Search for the cell housing the specified text and yield its (x, y) center coordinate. 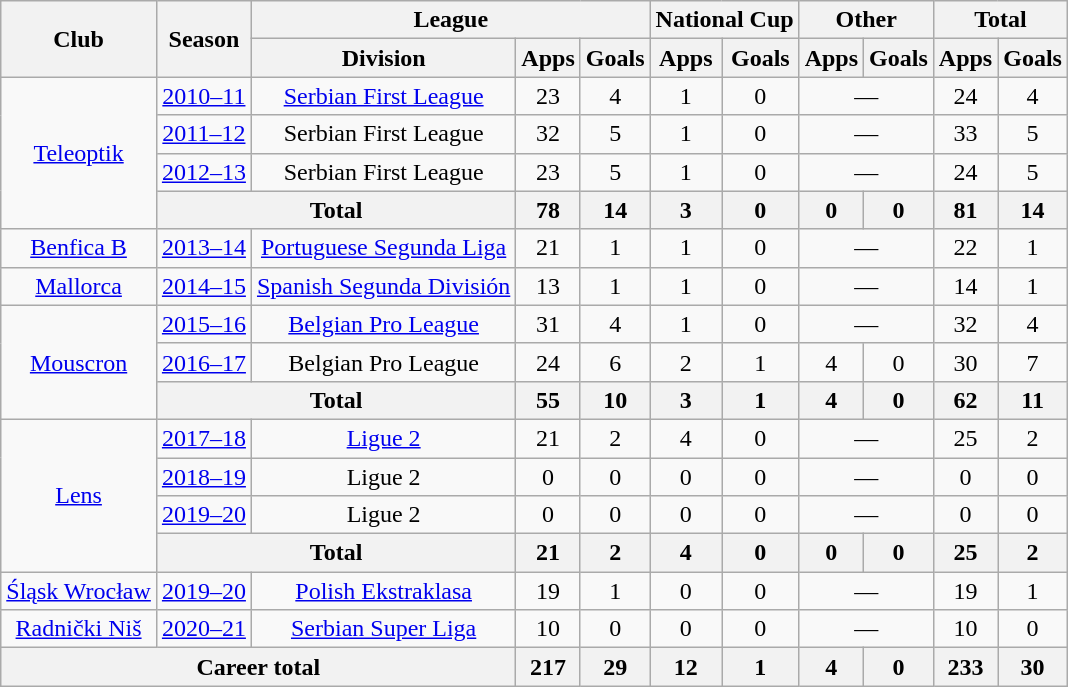
National Cup (724, 20)
Spanish Segunda División (383, 286)
33 (965, 134)
2017–18 (204, 438)
Career total (258, 667)
Polish Ekstraklasa (383, 591)
11 (1033, 400)
Club (79, 39)
Radnički Niš (79, 629)
55 (548, 400)
6 (615, 362)
12 (686, 667)
Lens (79, 495)
Other (866, 20)
2016–17 (204, 362)
22 (965, 248)
Śląsk Wrocław (79, 591)
Mallorca (79, 286)
31 (548, 324)
2014–15 (204, 286)
2015–16 (204, 324)
Season (204, 39)
2018–19 (204, 477)
217 (548, 667)
29 (615, 667)
Division (383, 58)
Mouscron (79, 362)
2012–13 (204, 172)
Benfica B (79, 248)
Portuguese Segunda Liga (383, 248)
7 (1033, 362)
2010–11 (204, 96)
13 (548, 286)
2013–14 (204, 248)
62 (965, 400)
League (450, 20)
78 (548, 210)
2020–21 (204, 629)
81 (965, 210)
233 (965, 667)
Serbian Super Liga (383, 629)
2011–12 (204, 134)
Teleoptik (79, 153)
